Extract the (X, Y) coordinate from the center of the cell holding the provided text.  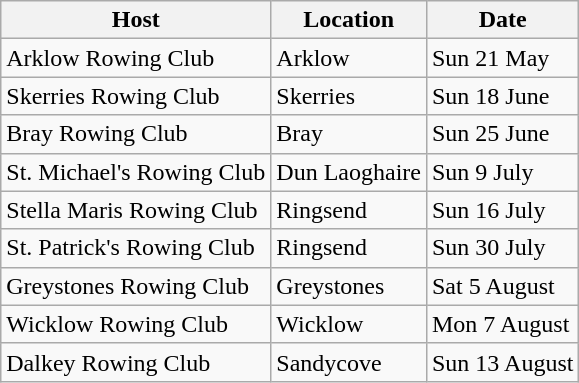
Dun Laoghaire (349, 172)
Wicklow Rowing Club (136, 324)
Greystones Rowing Club (136, 286)
St. Patrick's Rowing Club (136, 248)
Skerries (349, 96)
Bray Rowing Club (136, 134)
Dalkey Rowing Club (136, 362)
Sun 13 August (502, 362)
St. Michael's Rowing Club (136, 172)
Host (136, 20)
Stella Maris Rowing Club (136, 210)
Wicklow (349, 324)
Location (349, 20)
Sun 18 June (502, 96)
Arklow Rowing Club (136, 58)
Greystones (349, 286)
Bray (349, 134)
Sun 30 July (502, 248)
Sandycove (349, 362)
Sun 25 June (502, 134)
Sun 9 July (502, 172)
Skerries Rowing Club (136, 96)
Date (502, 20)
Sat 5 August (502, 286)
Sun 16 July (502, 210)
Arklow (349, 58)
Sun 21 May (502, 58)
Mon 7 August (502, 324)
